Extract the [X, Y] coordinate from the center of the cell holding the provided text.  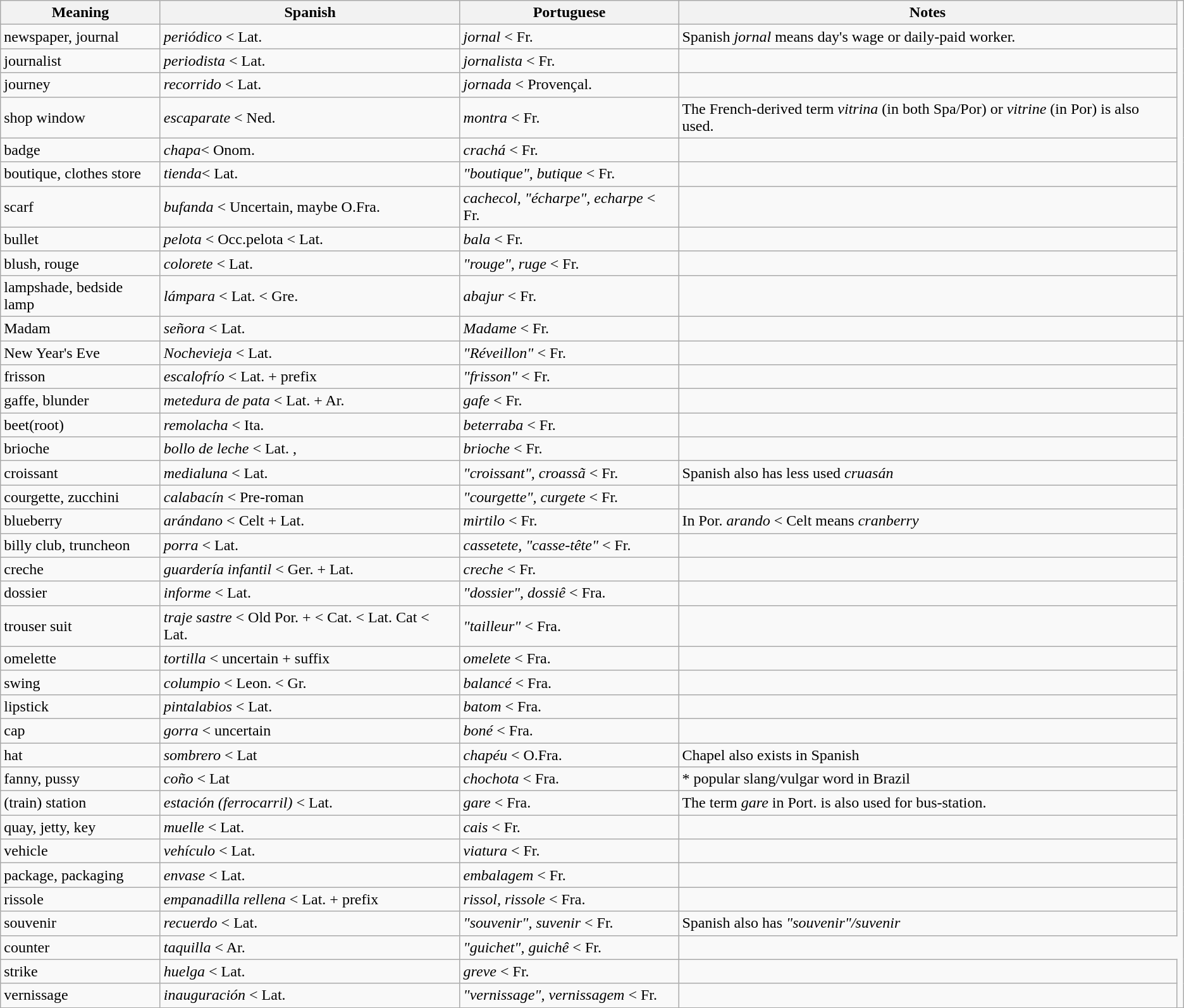
señora < Lat. [310, 328]
pintalabios < Lat. [310, 706]
vernissage [80, 995]
croissant [80, 473]
escalofrío < Lat. + prefix [310, 377]
rissole [80, 899]
gafe < Fr. [569, 401]
traje sastre < Old Por. + < Cat. < Lat. Cat < Lat. [310, 626]
billy club, truncheon [80, 545]
coño < Lat [310, 779]
creche [80, 569]
taquilla < Ar. [310, 947]
The French-derived term vitrina (in both Spa/Por) or vitrine (in Por) is also used. [927, 118]
jornal < Fr. [569, 37]
recuerdo < Lat. [310, 923]
Spanish also has "souvenir"/suvenir [927, 923]
gaffe, blunder [80, 401]
vehículo < Lat. [310, 851]
balancé < Fra. [569, 682]
rissol, rissole < Fra. [569, 899]
envase < Lat. [310, 875]
"frisson" < Fr. [569, 377]
calabacín < Pre-roman [310, 497]
journey [80, 85]
crachá < Fr. [569, 150]
beterraba < Fr. [569, 425]
beet(root) [80, 425]
lámpara < Lat. < Gre. [310, 296]
tienda< Lat. [310, 174]
omelete < Fra. [569, 658]
shop window [80, 118]
chapa< Onom. [310, 150]
jornalista < Fr. [569, 61]
tortilla < uncertain + suffix [310, 658]
Madam [80, 328]
bullet [80, 239]
omelette [80, 658]
cachecol, "écharpe", echarpe < Fr. [569, 206]
courgette, zucchini [80, 497]
badge [80, 150]
The term gare in Port. is also used for bus-station. [927, 803]
arándano < Celt + Lat. [310, 521]
metedura de pata < Lat. + Ar. [310, 401]
jornada < Provençal. [569, 85]
"boutique", butique < Fr. [569, 174]
bollo de leche < Lat. , [310, 449]
trouser suit [80, 626]
quay, jetty, key [80, 827]
Portuguese [569, 13]
"Réveillon" < Fr. [569, 352]
columpio < Leon. < Gr. [310, 682]
"tailleur" < Fra. [569, 626]
informe < Lat. [310, 593]
fanny, pussy [80, 779]
dossier [80, 593]
escaparate < Ned. [310, 118]
boutique, clothes store [80, 174]
blush, rouge [80, 263]
Spanish jornal means day's wage or daily-paid worker. [927, 37]
estación (ferrocarril) < Lat. [310, 803]
counter [80, 947]
Madame < Fr. [569, 328]
scarf [80, 206]
bufanda < Uncertain, maybe O.Fra. [310, 206]
"croissant", croassã < Fr. [569, 473]
Spanish [310, 13]
gare < Fra. [569, 803]
montra < Fr. [569, 118]
(train) station [80, 803]
pelota < Occ.pelota < Lat. [310, 239]
"rouge", ruge < Fr. [569, 263]
viatura < Fr. [569, 851]
hat [80, 754]
periodista < Lat. [310, 61]
souvenir [80, 923]
Nochevieja < Lat. [310, 352]
"dossier", dossiê < Fra. [569, 593]
muelle < Lat. [310, 827]
colorete < Lat. [310, 263]
Notes [927, 13]
porra < Lat. [310, 545]
Meaning [80, 13]
sombrero < Lat [310, 754]
"guichet", guichê < Fr. [569, 947]
recorrido < Lat. [310, 85]
swing [80, 682]
batom < Fra. [569, 706]
empanadilla rellena < Lat. + prefix [310, 899]
newspaper, journal [80, 37]
In Por. arando < Celt means cranberry [927, 521]
"vernissage", vernissagem < Fr. [569, 995]
chapéu < O.Fra. [569, 754]
bala < Fr. [569, 239]
journalist [80, 61]
frisson [80, 377]
periódico < Lat. [310, 37]
blueberry [80, 521]
huelga < Lat. [310, 971]
remolacha < Ita. [310, 425]
cais < Fr. [569, 827]
boné < Fra. [569, 730]
package, packaging [80, 875]
Spanish also has less used cruasán [927, 473]
embalagem < Fr. [569, 875]
New Year's Eve [80, 352]
brioche < Fr. [569, 449]
chochota < Fra. [569, 779]
guardería infantil < Ger. + Lat. [310, 569]
vehicle [80, 851]
mirtilo < Fr. [569, 521]
creche < Fr. [569, 569]
abajur < Fr. [569, 296]
strike [80, 971]
cap [80, 730]
greve < Fr. [569, 971]
brioche [80, 449]
lampshade, bedside lamp [80, 296]
Chapel also exists in Spanish [927, 754]
medialuna < Lat. [310, 473]
"souvenir", suvenir < Fr. [569, 923]
lipstick [80, 706]
cassetete, "casse-tête" < Fr. [569, 545]
inauguración < Lat. [310, 995]
gorra < uncertain [310, 730]
"courgette", curgete < Fr. [569, 497]
* popular slang/vulgar word in Brazil [927, 779]
